Locate the cell with the specified text and output its (x, y) center coordinate. 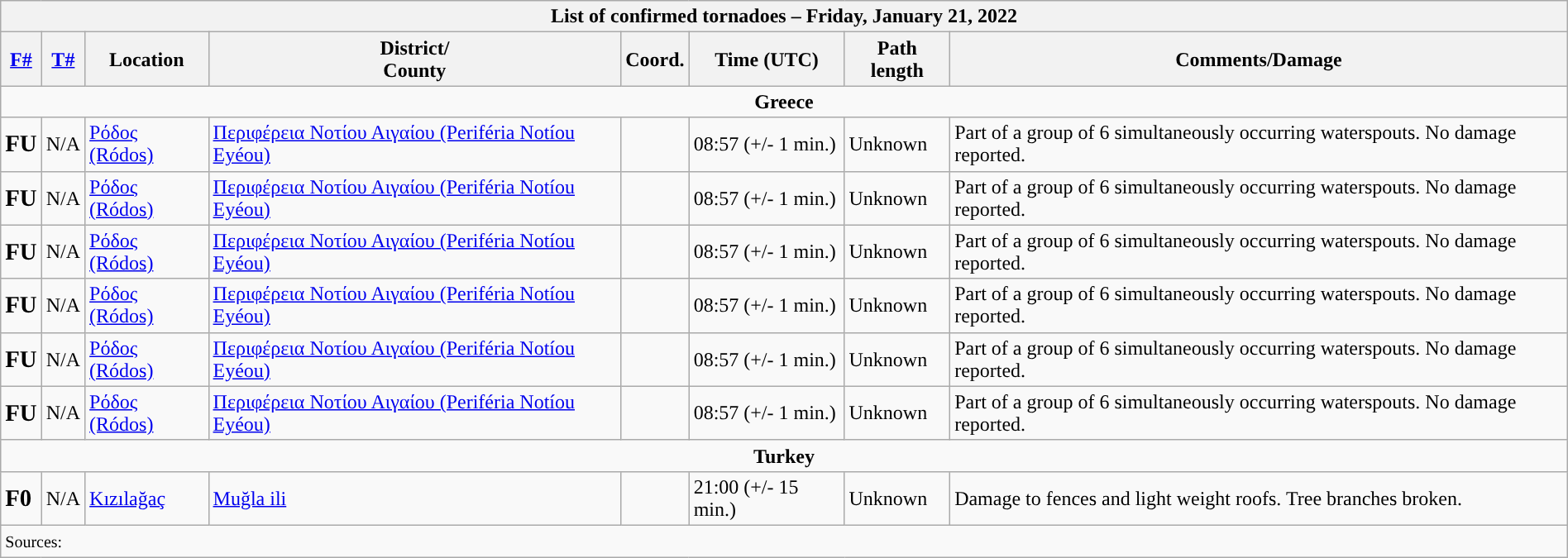
Greece (784, 102)
Sources: (784, 541)
District/County (415, 60)
Kızılağaç (147, 498)
Damage to fences and light weight roofs. Tree branches broken. (1259, 498)
F0 (22, 498)
Path length (897, 60)
Muğla ili (415, 498)
Coord. (655, 60)
List of confirmed tornadoes – Friday, January 21, 2022 (784, 17)
Time (UTC) (767, 60)
Turkey (784, 455)
T# (63, 60)
21:00 (+/- 15 min.) (767, 498)
Location (147, 60)
Comments/Damage (1259, 60)
F# (22, 60)
